From the cell containing the given text, extract its center point as [x, y] coordinate. 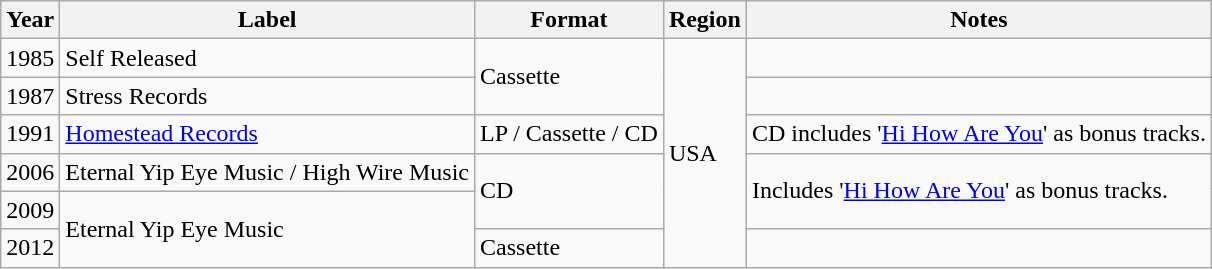
CD [570, 191]
Year [30, 20]
Eternal Yip Eye Music / High Wire Music [268, 172]
Self Released [268, 58]
1985 [30, 58]
Notes [978, 20]
Stress Records [268, 96]
LP / Cassette / CD [570, 134]
1991 [30, 134]
Includes 'Hi How Are You' as bonus tracks. [978, 191]
2006 [30, 172]
Homestead Records [268, 134]
Format [570, 20]
2012 [30, 248]
USA [704, 153]
2009 [30, 210]
Region [704, 20]
1987 [30, 96]
Eternal Yip Eye Music [268, 229]
Label [268, 20]
CD includes 'Hi How Are You' as bonus tracks. [978, 134]
